Provide the (x, y) coordinate of the cell's center where the given text is located.  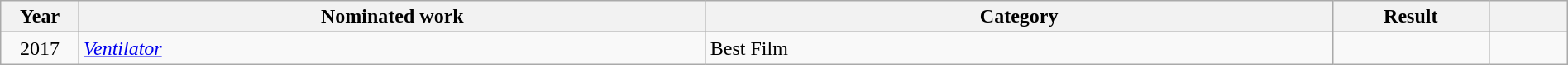
Best Film (1019, 48)
Nominated work (392, 17)
Ventilator (392, 48)
Result (1411, 17)
Year (40, 17)
Category (1019, 17)
2017 (40, 48)
